Extract the (X, Y) coordinate from the center of the cell holding the provided text.  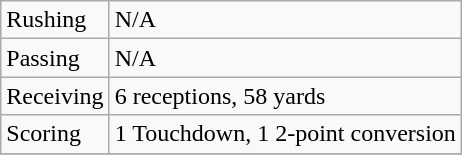
Rushing (55, 20)
Passing (55, 58)
Receiving (55, 96)
Scoring (55, 134)
6 receptions, 58 yards (285, 96)
1 Touchdown, 1 2-point conversion (285, 134)
